Extract the (X, Y) coordinate from the center of the cell holding the provided text.  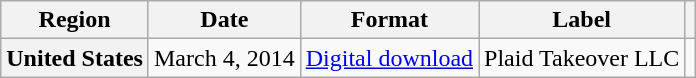
Label (582, 20)
United States (75, 58)
Plaid Takeover LLC (582, 58)
Format (389, 20)
Date (224, 20)
Digital download (389, 58)
March 4, 2014 (224, 58)
Region (75, 20)
